Pinpoint the cell where the given text exists, returning its (x, y) midpoint coordinate. 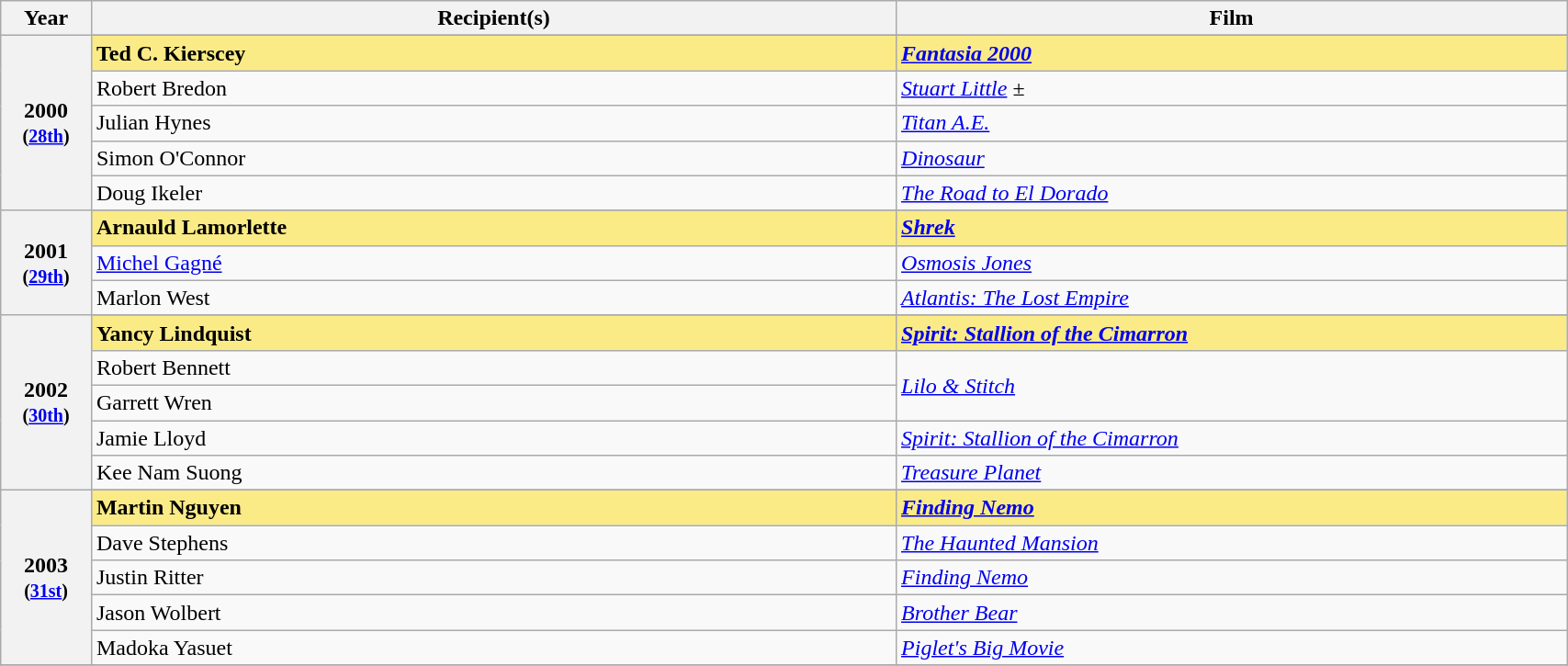
Dinosaur (1232, 158)
Yancy Lindquist (493, 333)
Shrek (1232, 228)
Arnauld Lamorlette (493, 228)
Piglet's Big Movie (1232, 648)
Dave Stephens (493, 543)
The Haunted Mansion (1232, 543)
Michel Gagné (493, 263)
Simon O'Connor (493, 158)
Fantasia 2000 (1232, 53)
Atlantis: The Lost Empire (1232, 298)
Brother Bear (1232, 613)
Marlon West (493, 298)
Osmosis Jones (1232, 263)
2002 (30th) (46, 402)
Ted C. Kierscey (493, 53)
Lilo & Stitch (1232, 385)
Jason Wolbert (493, 613)
2000 (28th) (46, 123)
Robert Bredon (493, 88)
Madoka Yasuet (493, 648)
Doug Ikeler (493, 193)
Garrett Wren (493, 402)
Kee Nam Suong (493, 473)
Treasure Planet (1232, 473)
Recipient(s) (493, 18)
Jamie Lloyd (493, 438)
Robert Bennett (493, 367)
Justin Ritter (493, 578)
Stuart Little ± (1232, 88)
2001 (29th) (46, 263)
The Road to El Dorado (1232, 193)
Julian Hynes (493, 123)
Martin Nguyen (493, 508)
Year (46, 18)
Titan A.E. (1232, 123)
Film (1232, 18)
2003 (31st) (46, 578)
